Identify which cell holds the provided text, then report its (x, y) central coordinate. 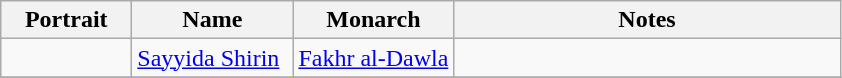
Name (212, 20)
Fakhr al-Dawla (374, 58)
Sayyida Shirin (212, 58)
Portrait (66, 20)
Notes (647, 20)
Monarch (374, 20)
